Locate the cell with the specified text and output its (x, y) center coordinate. 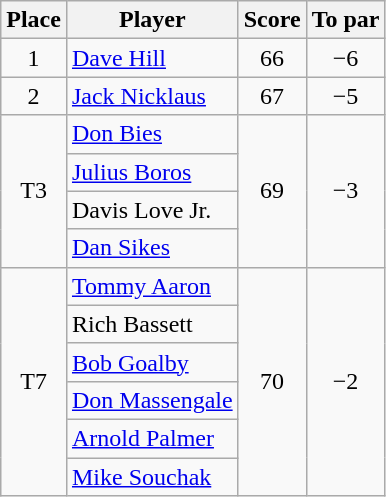
−3 (346, 191)
Mike Souchak (152, 477)
Rich Bassett (152, 324)
Dave Hill (152, 58)
Place (34, 20)
Don Bies (152, 134)
T3 (34, 191)
Dan Sikes (152, 248)
66 (272, 58)
Julius Boros (152, 172)
Bob Goalby (152, 362)
Arnold Palmer (152, 438)
1 (34, 58)
−2 (346, 381)
70 (272, 381)
Jack Nicklaus (152, 96)
Tommy Aaron (152, 286)
69 (272, 191)
To par (346, 20)
2 (34, 96)
−5 (346, 96)
67 (272, 96)
Score (272, 20)
Davis Love Jr. (152, 210)
−6 (346, 58)
T7 (34, 381)
Don Massengale (152, 400)
Player (152, 20)
